Determine the (X, Y) coordinate at the center of the cell enclosing the given text.  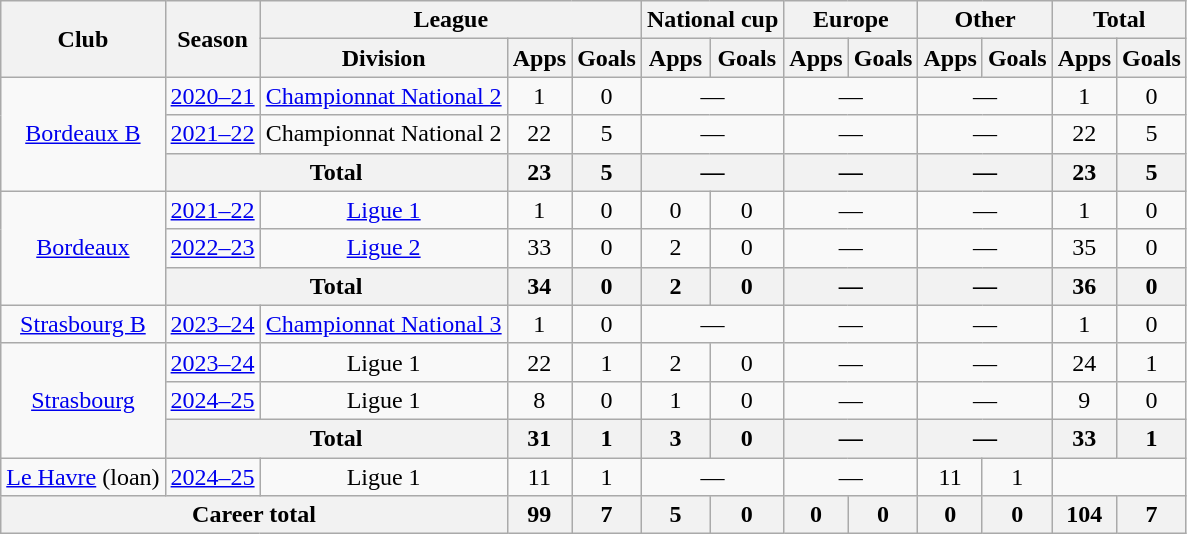
Ligue 2 (384, 248)
Career total (254, 515)
Strasbourg B (83, 324)
League (450, 20)
Other (985, 20)
Le Havre (loan) (83, 477)
Europe (851, 20)
Club (83, 39)
34 (539, 286)
9 (1084, 400)
National cup (712, 20)
31 (539, 438)
36 (1084, 286)
2022–23 (212, 248)
Championnat National 3 (384, 324)
Strasbourg (83, 400)
Bordeaux (83, 248)
Season (212, 39)
Bordeaux B (83, 134)
3 (675, 438)
24 (1084, 362)
2020–21 (212, 96)
8 (539, 400)
99 (539, 515)
Division (384, 58)
104 (1084, 515)
35 (1084, 248)
